Scan for the cell matching the given text and deliver its [x, y] coordinate at center. 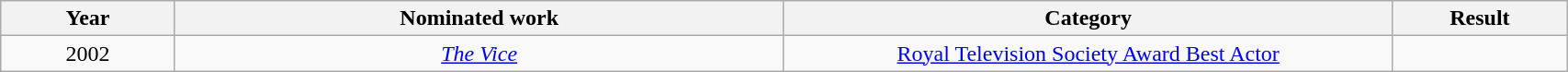
Royal Television Society Award Best Actor [1088, 54]
The Vice [479, 54]
Year [88, 18]
2002 [88, 54]
Nominated work [479, 18]
Category [1088, 18]
Result [1479, 18]
